Detect which cell encompasses the target text, then output its [x, y] center coordinate. 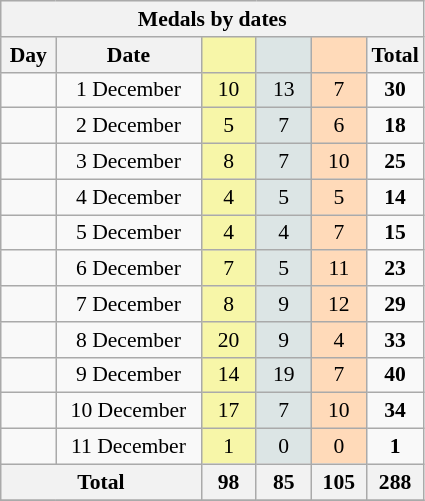
13 [284, 90]
30 [394, 90]
29 [394, 304]
Medals by dates [212, 19]
10 December [128, 411]
25 [394, 162]
17 [228, 411]
33 [394, 340]
288 [394, 482]
18 [394, 126]
Day [28, 55]
85 [284, 482]
Date [128, 55]
1 December [128, 90]
98 [228, 482]
9 December [128, 375]
3 December [128, 162]
11 December [128, 447]
19 [284, 375]
6 [338, 126]
7 December [128, 304]
8 December [128, 340]
2 December [128, 126]
5 December [128, 233]
6 December [128, 269]
12 [338, 304]
4 December [128, 197]
105 [338, 482]
11 [338, 269]
23 [394, 269]
34 [394, 411]
20 [228, 340]
15 [394, 233]
40 [394, 375]
